Locate the cell with the specified text and output its (X, Y) center coordinate. 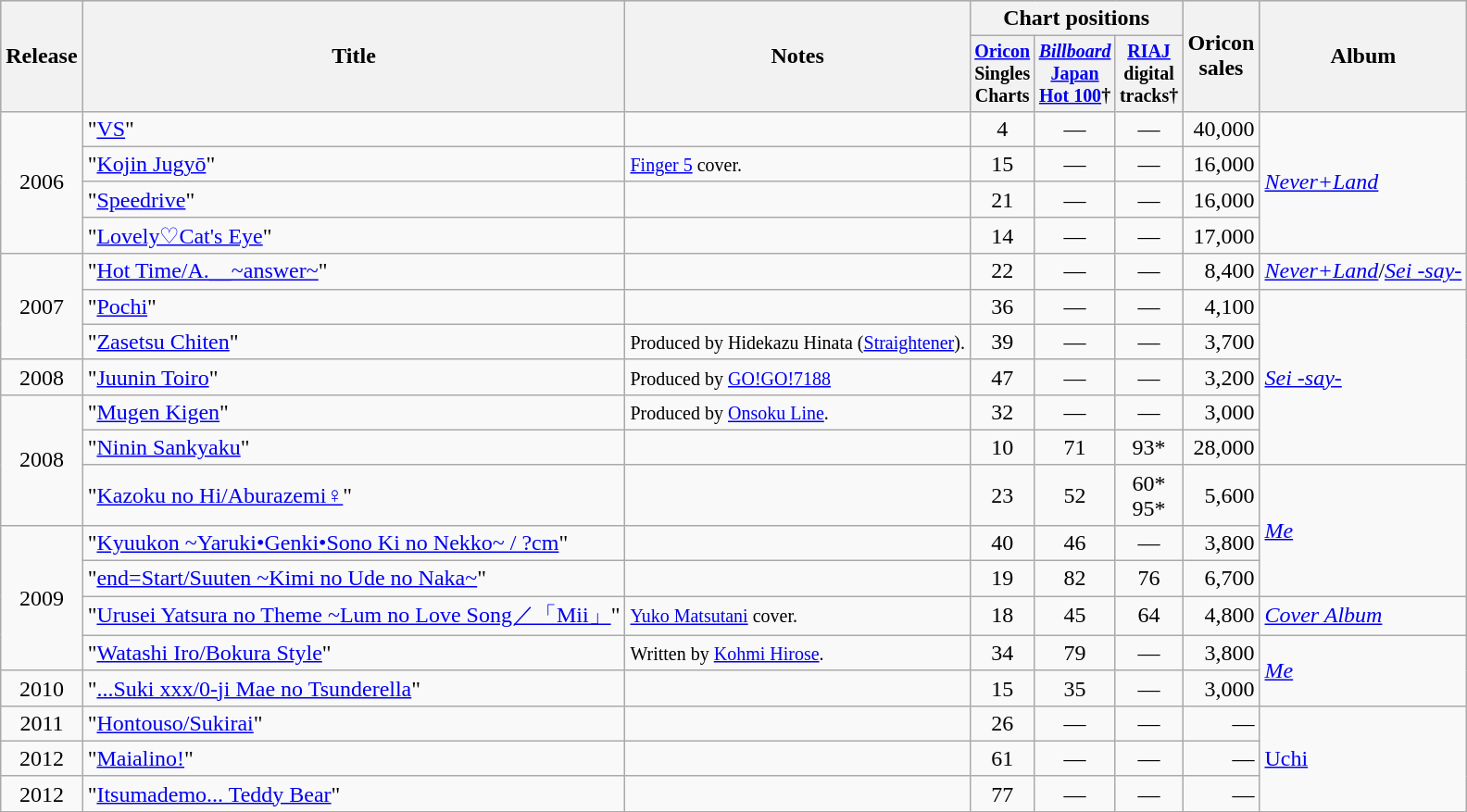
"Hontouso/Sukirai" (354, 723)
Sei -say- (1363, 377)
"Itsumademo... Teddy Bear" (354, 793)
Release (42, 56)
Oriconsales (1221, 56)
2009 (42, 598)
Never+Land (1363, 182)
"end=Start/Suuten ~Kimi no Ude no Naka~" (354, 579)
RIAJ digital tracks† (1148, 74)
40,000 (1221, 129)
"Maialino!" (354, 758)
"Mugen Kigen" (354, 412)
36 (1002, 306)
28,000 (1221, 447)
46 (1074, 543)
4 (1002, 129)
47 (1002, 377)
17,000 (1221, 235)
Finger 5 cover. (797, 164)
"Watashi Iro/Bokura Style" (354, 653)
3,700 (1221, 342)
"Pochi" (354, 306)
64 (1148, 617)
2007 (42, 306)
52 (1074, 494)
Notes (797, 56)
Cover Album (1363, 617)
"Hot Time/A.__~answer~" (354, 271)
71 (1074, 447)
Uchi (1363, 758)
77 (1002, 793)
"Lovely♡Cat's Eye" (354, 235)
"VS" (354, 129)
93* (1148, 447)
Oricon Singles Charts (1002, 74)
2006 (42, 182)
2011 (42, 723)
Title (354, 56)
"Kazoku no Hi/Aburazemi♀" (354, 494)
Written by Kohmi Hirose. (797, 653)
14 (1002, 235)
6,700 (1221, 579)
"Zasetsu Chiten" (354, 342)
21 (1002, 199)
"Kojin Jugyō" (354, 164)
82 (1074, 579)
"Ninin Sankyaku" (354, 447)
4,100 (1221, 306)
8,400 (1221, 271)
35 (1074, 688)
76 (1148, 579)
18 (1002, 617)
32 (1002, 412)
"...Suki xxx/0-ji Mae no Tsunderella" (354, 688)
"Urusei Yatsura no Theme ~Lum no Love Song／「Mii」" (354, 617)
40 (1002, 543)
Produced by Hidekazu Hinata (Straightener). (797, 342)
"Speedrive" (354, 199)
5,600 (1221, 494)
23 (1002, 494)
Never+Land/Sei -say- (1363, 271)
"Juunin Toiro" (354, 377)
45 (1074, 617)
Produced by GO!GO!7188 (797, 377)
22 (1002, 271)
"Kyuukon ~Yaruki•Genki•Sono Ki no Nekko~ / ?cm" (354, 543)
19 (1002, 579)
60*95* (1148, 494)
26 (1002, 723)
61 (1002, 758)
Album (1363, 56)
Chart positions (1076, 19)
79 (1074, 653)
34 (1002, 653)
Yuko Matsutani cover. (797, 617)
4,800 (1221, 617)
Produced by Onsoku Line. (797, 412)
Billboard Japan Hot 100† (1074, 74)
3,200 (1221, 377)
10 (1002, 447)
39 (1002, 342)
2010 (42, 688)
